Return [x, y] of the center of cell containing provided text 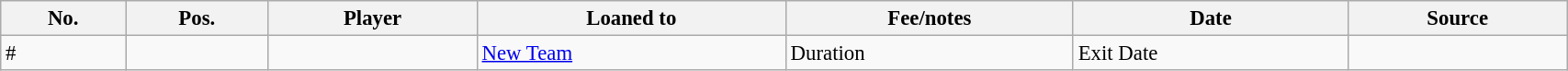
Loaned to [631, 18]
Pos. [197, 18]
Source [1458, 18]
Date [1211, 18]
Player [373, 18]
No. [63, 18]
New Team [631, 53]
# [63, 53]
Fee/notes [930, 18]
Exit Date [1211, 53]
Duration [930, 53]
